Return the (x, y) coordinate for the center point of the cell that contains the specified text.  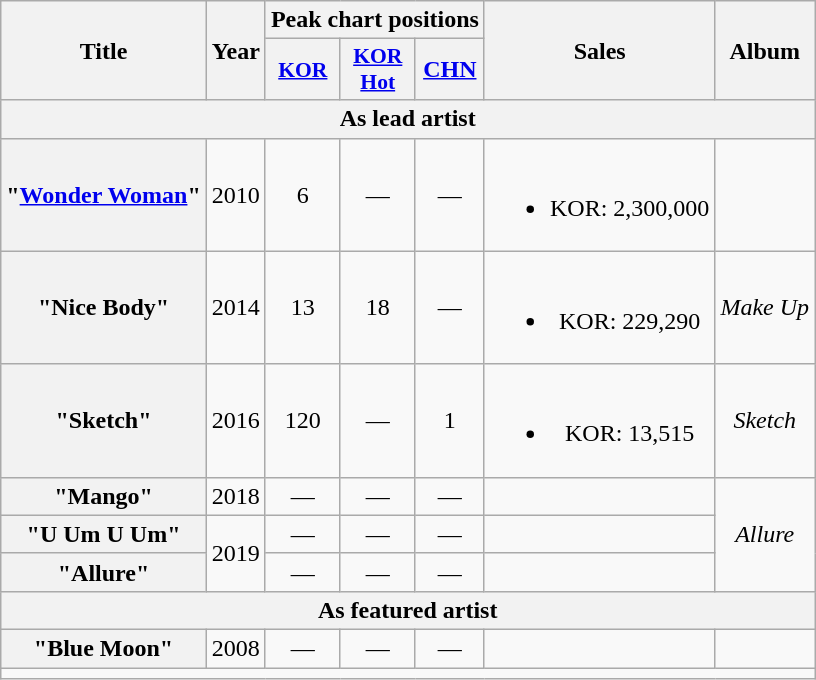
2016 (236, 420)
120 (302, 420)
Year (236, 50)
KOR: 229,290 (599, 308)
2014 (236, 308)
13 (302, 308)
2018 (236, 496)
"U Um U Um" (104, 534)
2019 (236, 553)
"Mango" (104, 496)
"Blue Moon" (104, 648)
"Sketch" (104, 420)
6 (302, 194)
CHN (450, 70)
Make Up (765, 308)
Title (104, 50)
1 (450, 420)
2008 (236, 648)
2010 (236, 194)
Album (765, 50)
Sales (599, 50)
"Wonder Woman" (104, 194)
Sketch (765, 420)
KOR Hot (378, 70)
As lead artist (408, 119)
KOR (302, 70)
KOR: 13,515 (599, 420)
As featured artist (408, 610)
"Allure" (104, 572)
KOR: 2,300,000 (599, 194)
Allure (765, 534)
Peak chart positions (374, 20)
"Nice Body" (104, 308)
18 (378, 308)
